Determine the (X, Y) coordinate at the center of the cell enclosing the given text.  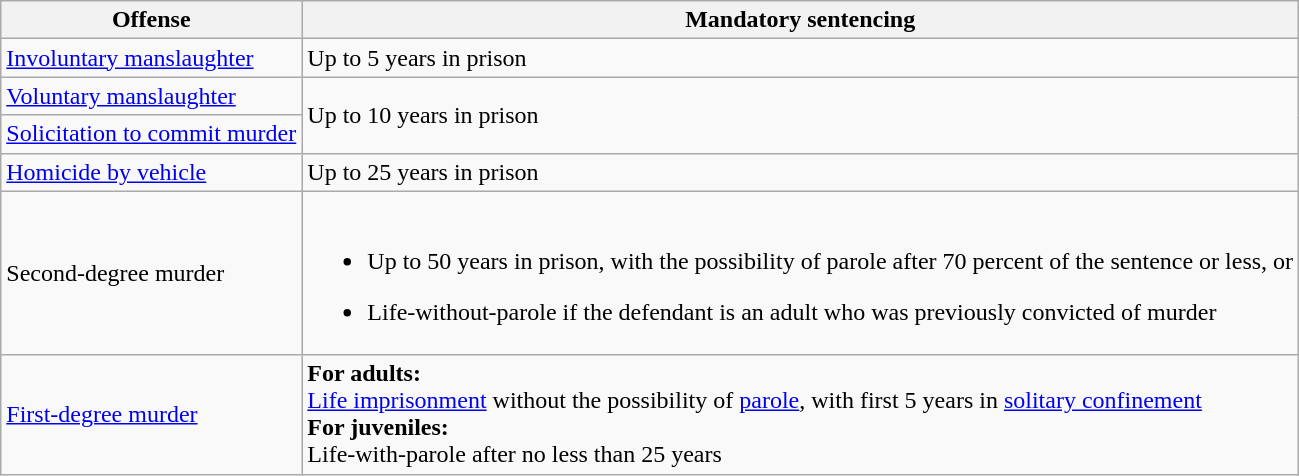
Up to 5 years in prison (800, 58)
Voluntary manslaughter (152, 96)
Offense (152, 20)
Mandatory sentencing (800, 20)
Up to 25 years in prison (800, 172)
Up to 10 years in prison (800, 115)
Second-degree murder (152, 273)
First-degree murder (152, 414)
Solicitation to commit murder (152, 134)
Involuntary manslaughter (152, 58)
Homicide by vehicle (152, 172)
